Pinpoint the cell where the given text exists, returning its (X, Y) midpoint coordinate. 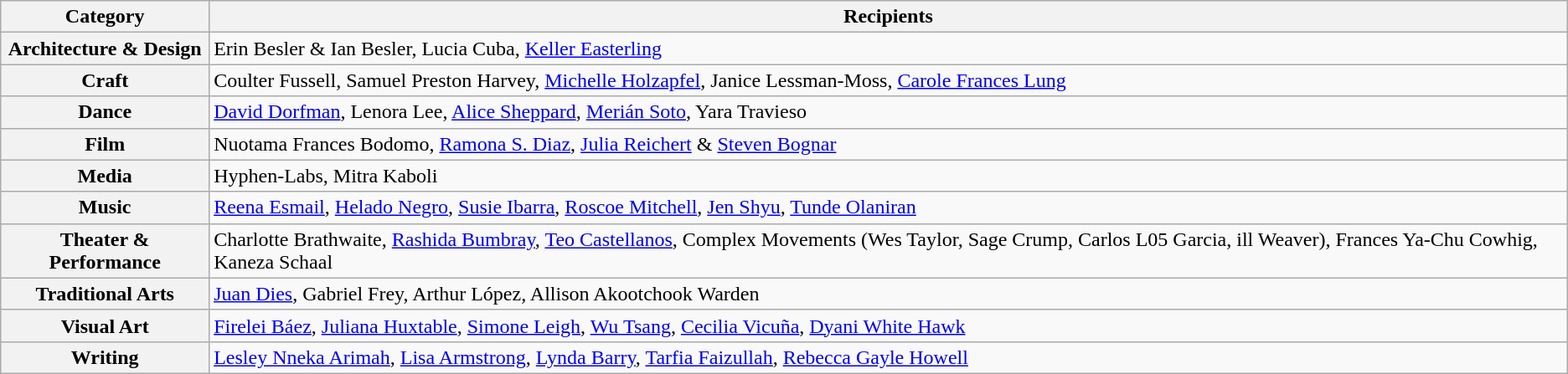
Reena Esmail, Helado Negro, Susie Ibarra, Roscoe Mitchell, Jen Shyu, Tunde Olaniran (889, 207)
Erin Besler & Ian Besler, Lucia Cuba, Keller Easterling (889, 49)
Juan Dies, Gabriel Frey, Arthur López, Allison Akootchook Warden (889, 294)
Lesley Nneka Arimah, Lisa Armstrong, Lynda Barry, Tarfia Faizullah, Rebecca Gayle Howell (889, 357)
Coulter Fussell, Samuel Preston Harvey, Michelle Holzapfel, Janice Lessman-Moss, Carole Frances Lung (889, 80)
Writing (106, 357)
Media (106, 176)
Architecture & Design (106, 49)
Visual Art (106, 325)
Category (106, 17)
Traditional Arts (106, 294)
Nuotama Frances Bodomo, Ramona S. Diaz, Julia Reichert & Steven Bognar (889, 144)
Theater & Performance (106, 251)
Music (106, 207)
Recipients (889, 17)
Film (106, 144)
Hyphen-Labs, Mitra Kaboli (889, 176)
Firelei Báez, Juliana Huxtable, Simone Leigh, Wu Tsang, Cecilia Vicuña, Dyani White Hawk (889, 325)
Dance (106, 112)
Craft (106, 80)
David Dorfman, Lenora Lee, Alice Sheppard, Merián Soto, Yara Travieso (889, 112)
